Capture the cell that displays the provided text and extract its (X, Y) central coordinate. 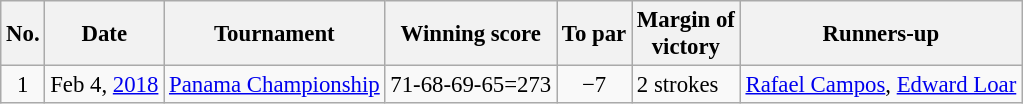
−7 (594, 85)
Winning score (471, 34)
Margin ofvictory (686, 34)
Tournament (274, 34)
1 (23, 85)
No. (23, 34)
Feb 4, 2018 (104, 85)
Runners-up (880, 34)
71-68-69-65=273 (471, 85)
Date (104, 34)
2 strokes (686, 85)
Panama Championship (274, 85)
Rafael Campos, Edward Loar (880, 85)
To par (594, 34)
